Find where the given text appears and provide that cell's center as (X, Y) coordinate. 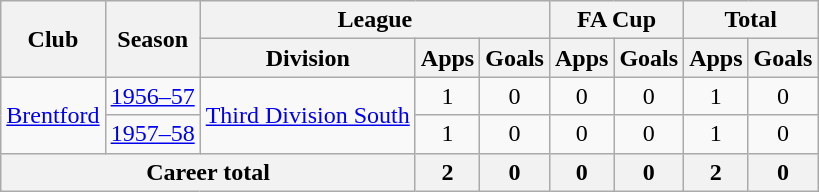
League (374, 20)
1956–57 (152, 96)
Club (53, 39)
Brentford (53, 115)
1957–58 (152, 134)
Division (308, 58)
Season (152, 39)
FA Cup (616, 20)
Career total (208, 172)
Total (751, 20)
Third Division South (308, 115)
